Provide the (X, Y) coordinate of the cell's center where the given text is located.  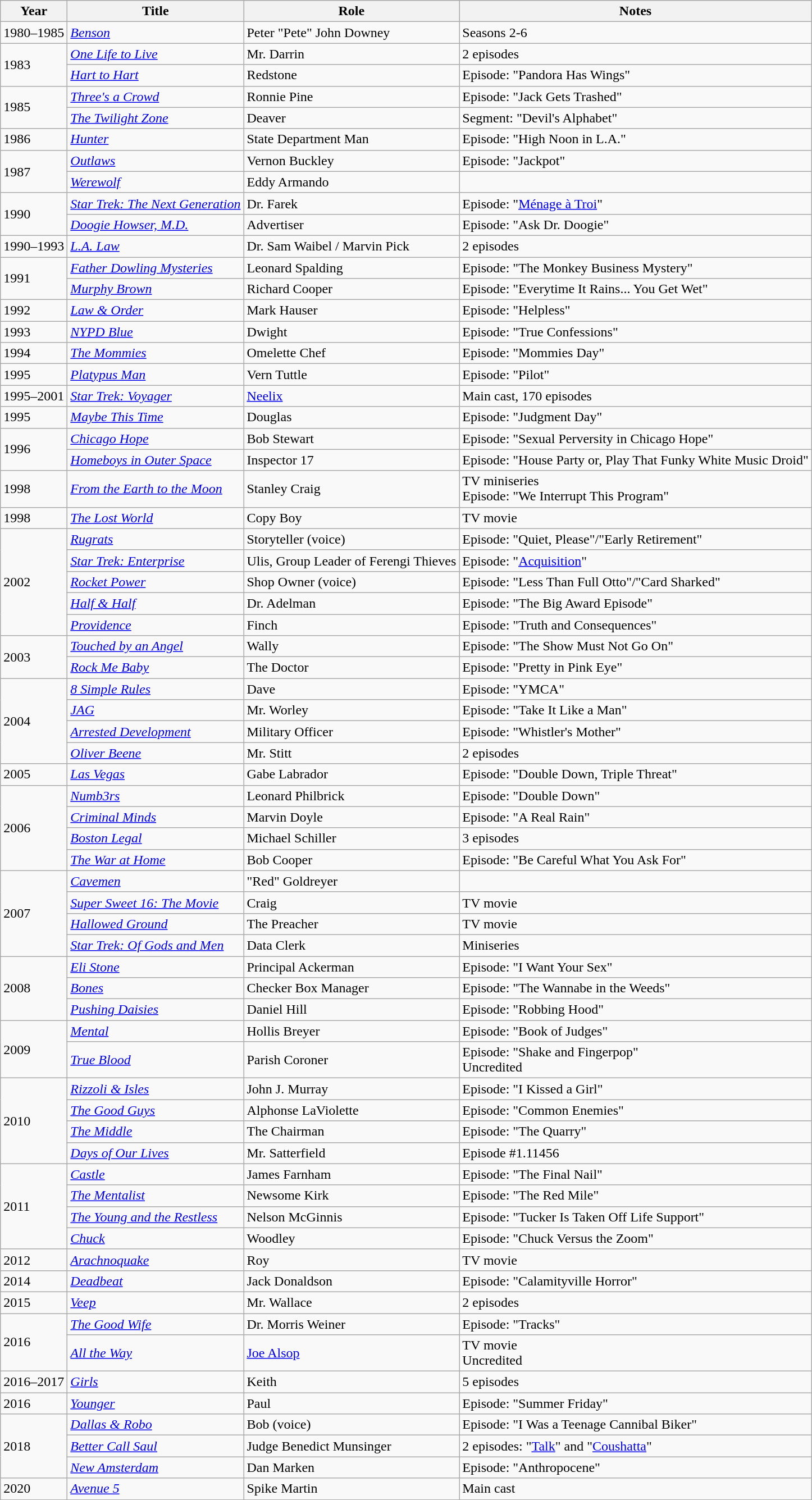
Rocket Power (156, 582)
Criminal Minds (156, 817)
Episode: "True Confessions" (636, 332)
Bones (156, 988)
Keith (352, 1382)
The Chairman (352, 1132)
1993 (34, 332)
Episode: "The Quarry" (636, 1132)
New Amsterdam (156, 1467)
Military Officer (352, 732)
Shop Owner (voice) (352, 582)
Year (34, 11)
All the Way (156, 1353)
The Good Guys (156, 1110)
Episode: "Judgment Day" (636, 417)
Eddy Armando (352, 182)
Murphy Brown (156, 289)
Redstone (352, 75)
Maybe This Time (156, 417)
Dr. Morris Weiner (352, 1324)
Episode: "Tracks" (636, 1324)
Miniseries (636, 945)
Hallowed Ground (156, 924)
Episode: "Shake and Fingerpop"Uncredited (636, 1060)
2005 (34, 774)
Hunter (156, 139)
Episode: "Take It Like a Man" (636, 710)
2003 (34, 657)
Stanley Craig (352, 489)
Episode: "Be Careful What You Ask For" (636, 860)
Episode: "Ask Dr. Doogie" (636, 225)
8 Simple Rules (156, 689)
Las Vegas (156, 774)
Judge Benedict Munsinger (352, 1446)
Episode: "Sexual Perversity in Chicago Hope" (636, 439)
Episode: "The Monkey Business Mystery" (636, 268)
Pushing Daisies (156, 1010)
1986 (34, 139)
TV movieUncredited (636, 1353)
Episode: "Book of Judges" (636, 1031)
Episode: "High Noon in L.A." (636, 139)
Episode: "I Kissed a Girl" (636, 1089)
1987 (34, 171)
"Red" Goldreyer (352, 881)
Arachnoquake (156, 1260)
Cavemen (156, 881)
TV miniseriesEpisode: "We Interrupt This Program" (636, 489)
Doogie Howser, M.D. (156, 225)
5 episodes (636, 1382)
Younger (156, 1403)
Three's a Crowd (156, 97)
Episode: "Helpless" (636, 311)
Veep (156, 1302)
Jack Donaldson (352, 1281)
Rugrats (156, 539)
Outlaws (156, 161)
State Department Man (352, 139)
Episode: "Jackpot" (636, 161)
Omelette Chef (352, 353)
Episode: "I Was a Teenage Cannibal Biker" (636, 1425)
Richard Cooper (352, 289)
Chicago Hope (156, 439)
1990–1993 (34, 246)
Episode: "A Real Rain" (636, 817)
1985 (34, 107)
1983 (34, 65)
2015 (34, 1302)
2007 (34, 913)
Super Sweet 16: The Movie (156, 902)
Advertiser (352, 225)
Dwight (352, 332)
2011 (34, 1206)
L.A. Law (156, 246)
1992 (34, 311)
Girls (156, 1382)
Episode: "YMCA" (636, 689)
2002 (34, 582)
1991 (34, 279)
Marvin Doyle (352, 817)
Touched by an Angel (156, 646)
2006 (34, 828)
Episode: "Common Enemies" (636, 1110)
Inspector 17 (352, 460)
Joe Alsop (352, 1353)
Episode: "House Party or, Play That Funky White Music Droid" (636, 460)
Segment: "Devil's Alphabet" (636, 118)
Dallas & Robo (156, 1425)
Castle (156, 1174)
The Twilight Zone (156, 118)
The Good Wife (156, 1324)
Episode: "I Want Your Sex" (636, 966)
Parish Coroner (352, 1060)
Nelson McGinnis (352, 1217)
Episode: "Pilot" (636, 375)
Mark Hauser (352, 311)
Episode: "Pretty in Pink Eye" (636, 668)
1994 (34, 353)
Episode: "Calamityville Horror" (636, 1281)
Avenue 5 (156, 1489)
Homeboys in Outer Space (156, 460)
Episode: "Quiet, Please"/"Early Retirement" (636, 539)
Vern Tuttle (352, 375)
Episode: "Jack Gets Trashed" (636, 97)
Douglas (352, 417)
Episode: "The Final Nail" (636, 1174)
Law & Order (156, 311)
Episode: "Chuck Versus the Zoom" (636, 1238)
Dr. Adelman (352, 603)
2 episodes: "Talk" and "Coushatta" (636, 1446)
Episode: "The Red Mile" (636, 1196)
Main cast, 170 episodes (636, 396)
Episode: "Truth and Consequences" (636, 625)
Episode: "Robbing Hood" (636, 1010)
Episode: "Double Down, Triple Threat" (636, 774)
JAG (156, 710)
Hollis Breyer (352, 1031)
Rizzoli & Isles (156, 1089)
Days of Our Lives (156, 1153)
Better Call Saul (156, 1446)
James Farnham (352, 1174)
Episode: "Whistler's Mother" (636, 732)
Benson (156, 33)
Gabe Labrador (352, 774)
1980–1985 (34, 33)
2018 (34, 1446)
Paul (352, 1403)
The Mommies (156, 353)
Episode: "Summer Friday" (636, 1403)
1996 (34, 449)
Notes (636, 11)
Finch (352, 625)
Vernon Buckley (352, 161)
Numb3rs (156, 796)
Copy Boy (352, 518)
Episode: "Less Than Full Otto"/"Card Sharked" (636, 582)
2010 (34, 1121)
Star Trek: The Next Generation (156, 203)
Episode: "The Wannabe in the Weeds" (636, 988)
Principal Ackerman (352, 966)
Alphonse LaViolette (352, 1110)
Episode: "Ménage à Troi" (636, 203)
Father Dowling Mysteries (156, 268)
Boston Legal (156, 838)
Neelix (352, 396)
Woodley (352, 1238)
2008 (34, 988)
Bob Stewart (352, 439)
One Life to Live (156, 54)
Mr. Satterfield (352, 1153)
Episode: "Tucker Is Taken Off Life Support" (636, 1217)
2020 (34, 1489)
2014 (34, 1281)
Title (156, 11)
2009 (34, 1049)
Ronnie Pine (352, 97)
Platypus Man (156, 375)
Half & Half (156, 603)
Rock Me Baby (156, 668)
Mr. Worley (352, 710)
Bob Cooper (352, 860)
NYPD Blue (156, 332)
Arrested Development (156, 732)
1995–2001 (34, 396)
Deaver (352, 118)
The War at Home (156, 860)
Episode: "The Show Must Not Go On" (636, 646)
3 episodes (636, 838)
Dave (352, 689)
Eli Stone (156, 966)
Dan Marken (352, 1467)
Star Trek: Enterprise (156, 560)
2012 (34, 1260)
Role (352, 11)
The Young and the Restless (156, 1217)
Episode: "Pandora Has Wings" (636, 75)
Episode #1.11456 (636, 1153)
The Lost World (156, 518)
Bob (voice) (352, 1425)
Leonard Philbrick (352, 796)
2016–2017 (34, 1382)
Dr. Sam Waibel / Marvin Pick (352, 246)
Episode: "The Big Award Episode" (636, 603)
Craig (352, 902)
Chuck (156, 1238)
Episode: "Mommies Day" (636, 353)
Data Clerk (352, 945)
True Blood (156, 1060)
Episode: "Anthropocene" (636, 1467)
Ulis, Group Leader of Ferengi Thieves (352, 560)
Star Trek: Voyager (156, 396)
Werewolf (156, 182)
Hart to Hart (156, 75)
The Mentalist (156, 1196)
The Doctor (352, 668)
Daniel Hill (352, 1010)
Michael Schiller (352, 838)
Providence (156, 625)
John J. Murray (352, 1089)
Oliver Beene (156, 753)
Leonard Spalding (352, 268)
Episode: "Everytime It Rains... You Get Wet" (636, 289)
1990 (34, 214)
Deadbeat (156, 1281)
Seasons 2-6 (636, 33)
Newsome Kirk (352, 1196)
Mr. Darrin (352, 54)
Wally (352, 646)
Episode: "Double Down" (636, 796)
The Middle (156, 1132)
The Preacher (352, 924)
Spike Martin (352, 1489)
Main cast (636, 1489)
2004 (34, 721)
Mental (156, 1031)
Mr. Wallace (352, 1302)
From the Earth to the Moon (156, 489)
Episode: "Acquisition" (636, 560)
Checker Box Manager (352, 988)
Peter "Pete" John Downey (352, 33)
Star Trek: Of Gods and Men (156, 945)
Dr. Farek (352, 203)
Storyteller (voice) (352, 539)
Roy (352, 1260)
Mr. Stitt (352, 753)
